Return the (X, Y) coordinate for the center point of the cell that contains the specified text.  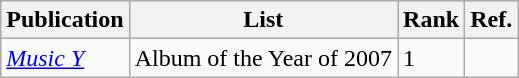
Album of the Year of 2007 (263, 58)
Ref. (492, 20)
List (263, 20)
Rank (432, 20)
1 (432, 58)
Music Y (65, 58)
Publication (65, 20)
